For the text-containing cell, return its midpoint in [x, y] coordinate format. 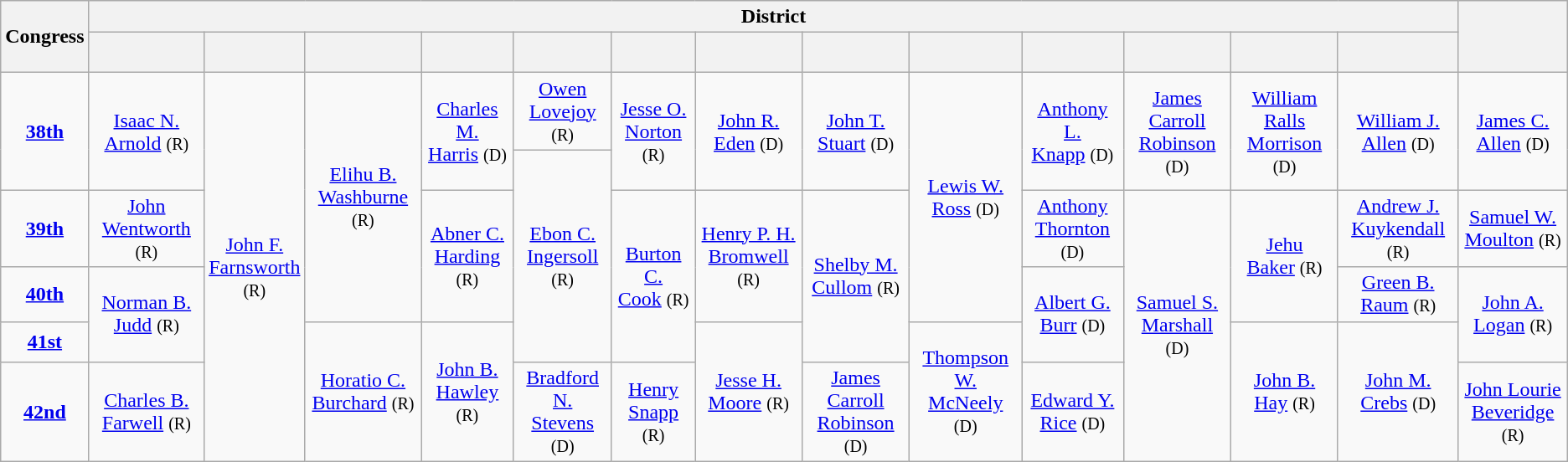
John T.Stuart (D) [856, 131]
Albert G.Burr (D) [1073, 315]
District [774, 17]
Charles M.Harris (D) [467, 131]
39th [45, 228]
Edward Y.Rice (D) [1073, 412]
John M.Crebs (D) [1397, 392]
Lewis W.Ross (D) [966, 198]
Shelby M.Cullom (R) [856, 276]
Ebon C.Ingersoll (R) [563, 256]
Charles B.Farwell (R) [147, 412]
John B.Hawley (R) [467, 392]
James C.Allen (D) [1513, 131]
John B.Hay (R) [1285, 392]
Horatio C.Burchard (R) [364, 392]
Norman B.Judd (R) [147, 315]
JohnWentworth (R) [147, 228]
John F.Farnsworth(R) [255, 267]
OwenLovejoy (R) [563, 111]
42nd [45, 412]
Thompson W.McNeely (D) [966, 392]
Isaac N.Arnold (R) [147, 131]
John R.Eden (D) [749, 131]
Samuel S.Marshall (D) [1178, 326]
JehuBaker (R) [1285, 256]
Anthony L.Knapp (D) [1073, 131]
Jesse H.Moore (R) [749, 392]
AnthonyThornton (D) [1073, 228]
Congress [45, 37]
Abner C.Harding (R) [467, 256]
Green B.Raum (R) [1397, 295]
Burton C.Cook (R) [653, 276]
Samuel W.Moulton (R) [1513, 228]
Andrew J.Kuykendall (R) [1397, 228]
William J.Allen (D) [1397, 131]
HenrySnapp (R) [653, 412]
38th [45, 131]
John LourieBeveridge (R) [1513, 412]
41st [45, 341]
William RallsMorrison (D) [1285, 131]
John A.Logan (R) [1513, 315]
Jesse O.Norton (R) [653, 131]
Elihu B.Washburne (R) [364, 198]
40th [45, 295]
Bradford N.Stevens (D) [563, 412]
Henry P. H.Bromwell (R) [749, 256]
